Provide the (x, y) coordinate of the cell's center where the given text is located.  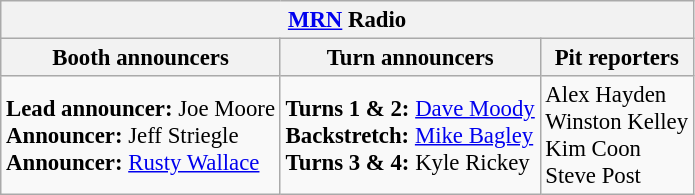
MRN Radio (348, 20)
Pit reporters (616, 58)
Booth announcers (141, 58)
Alex HaydenWinston KelleyKim CoonSteve Post (616, 136)
Lead announcer: Joe MooreAnnouncer: Jeff StriegleAnnouncer: Rusty Wallace (141, 136)
Turns 1 & 2: Dave MoodyBackstretch: Mike BagleyTurns 3 & 4: Kyle Rickey (410, 136)
Turn announcers (410, 58)
